Search for the cell housing the specified text and yield its [X, Y] center coordinate. 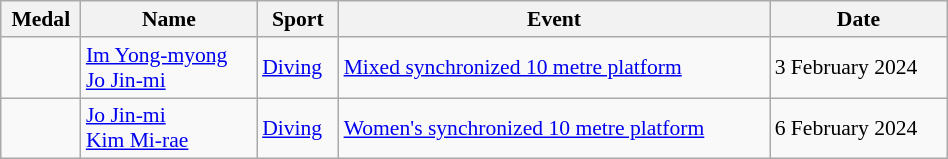
Im Yong-myongJo Jin-mi [169, 68]
Event [554, 19]
Women's synchronized 10 metre platform [554, 128]
Mixed synchronized 10 metre platform [554, 68]
Date [859, 19]
6 February 2024 [859, 128]
Medal [41, 19]
Name [169, 19]
Sport [298, 19]
Jo Jin-miKim Mi-rae [169, 128]
3 February 2024 [859, 68]
